Output the [x, y] coordinate of the center of the cell containing the given text.  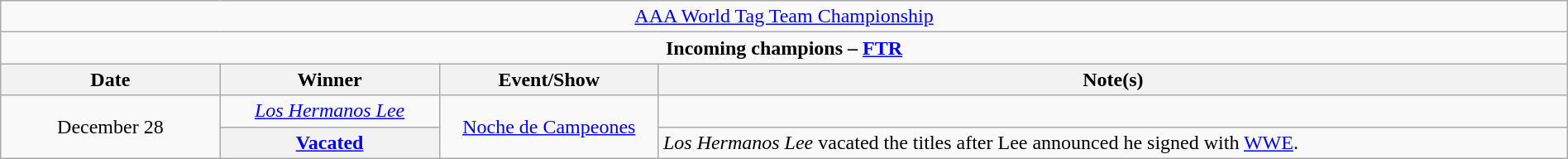
Noche de Campeones [549, 127]
Los Hermanos Lee vacated the titles after Lee announced he signed with WWE. [1113, 142]
December 28 [111, 127]
Date [111, 79]
Vacated [329, 142]
Incoming champions – FTR [784, 48]
AAA World Tag Team Championship [784, 17]
Note(s) [1113, 79]
Los Hermanos Lee [329, 111]
Winner [329, 79]
Event/Show [549, 79]
